Return the [x, y] coordinate for the center point of the cell that contains the specified text.  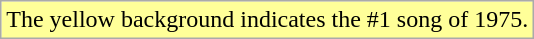
The yellow background indicates the #1 song of 1975. [268, 20]
